Detect which cell encompasses the target text, then output its [x, y] center coordinate. 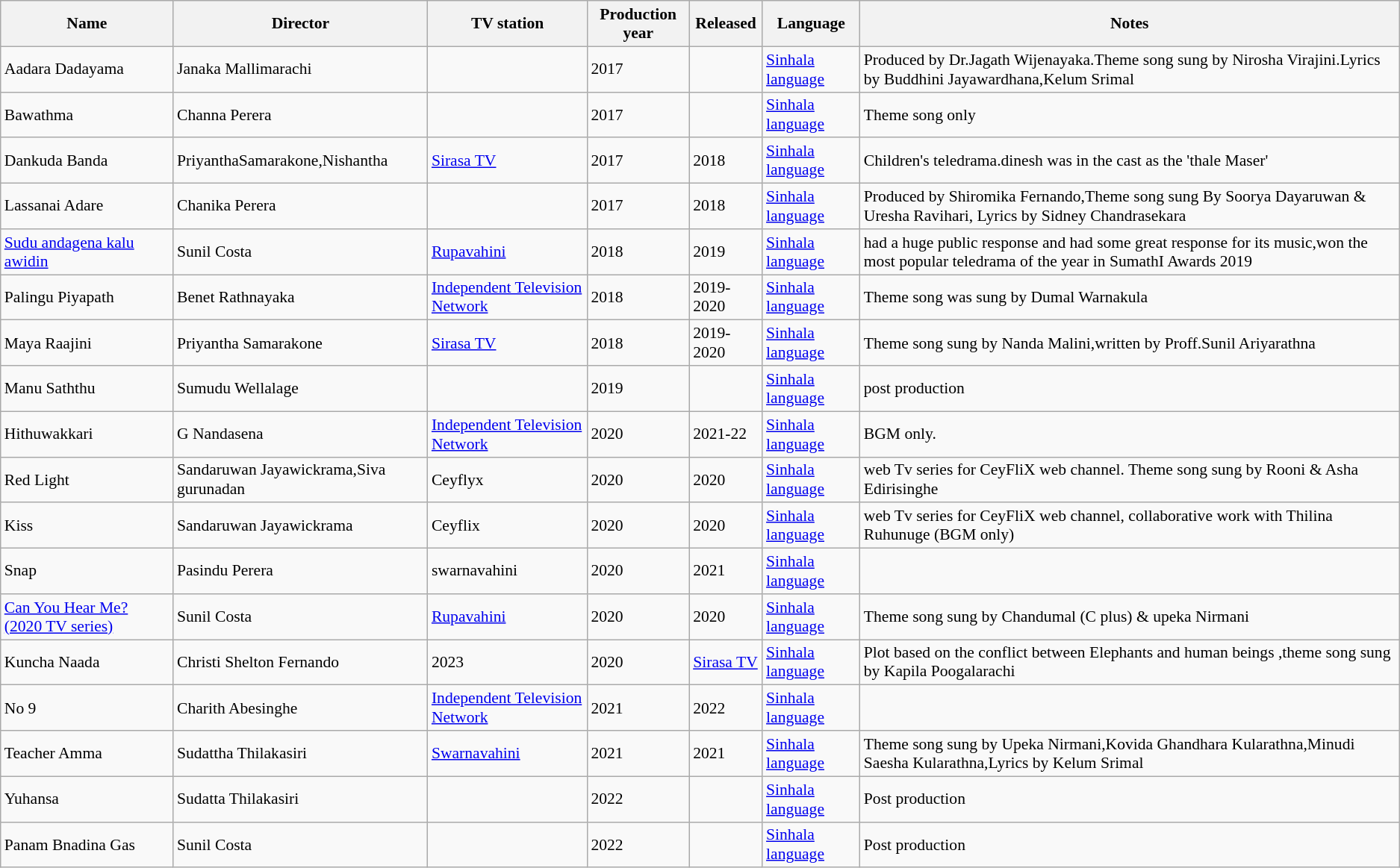
Production year [638, 24]
G Nandasena [300, 434]
Lassanai Adare [87, 206]
Palingu Piyapath [87, 297]
Theme song sung by Upeka Nirmani,Kovida Ghandhara Kularathna,Minudi Saesha Kularathna,Lyrics by Kelum Srimal [1130, 754]
Aadara Dadayama [87, 69]
2021-22 [726, 434]
Theme song was sung by Dumal Warnakula [1130, 297]
Theme song only [1130, 115]
Snap [87, 572]
web Tv series for CeyFliX web channel, collaborative work with Thilina Ruhunuge (BGM only) [1130, 525]
post production [1130, 388]
Sudu andagena kalu awidin [87, 252]
Pasindu Perera [300, 572]
PriyanthaSamarakone,Nishantha [300, 161]
Chanika Perera [300, 206]
Language [811, 24]
BGM only. [1130, 434]
Manu Saththu [87, 388]
Hithuwakkari [87, 434]
Christi Shelton Fernando [300, 663]
Sudatta Thilakasiri [300, 799]
Benet Rathnayaka [300, 297]
Bawathma [87, 115]
Sandaruwan Jayawickrama,Siva gurunadan [300, 479]
Ceyflix [508, 525]
Dankuda Banda [87, 161]
had a huge public response and had some great response for its music,won the most popular teledrama of the year in SumathI Awards 2019 [1130, 252]
Panam Bnadina Gas [87, 845]
swarnavahini [508, 572]
Sudattha Thilakasiri [300, 754]
Produced by Shiromika Fernando,Theme song sung By Soorya Dayaruwan & Uresha Ravihari, Lyrics by Sidney Chandrasekara [1130, 206]
Theme song sung by Chandumal (C plus) & upeka Nirmani [1130, 616]
web Tv series for CeyFliX web channel. Theme song sung by Rooni & Asha Edirisinghe [1130, 479]
Name [87, 24]
Notes [1130, 24]
Released [726, 24]
Produced by Dr.Jagath Wijenayaka.Theme song sung by Nirosha Virajini.Lyrics by Buddhini Jayawardhana,Kelum Srimal [1130, 69]
No 9 [87, 708]
Channa Perera [300, 115]
Sandaruwan Jayawickrama [300, 525]
Kuncha Naada [87, 663]
Red Light [87, 479]
Plot based on the conflict between Elephants and human beings ,theme song sung by Kapila Poogalarachi [1130, 663]
Can You Hear Me? (2020 TV series) [87, 616]
TV station [508, 24]
Children's teledrama.dinesh was in the cast as the 'thale Maser' [1130, 161]
2023 [508, 663]
Priyantha Samarakone [300, 343]
Ceyflyx [508, 479]
Director [300, 24]
Swarnavahini [508, 754]
Charith Abesinghe [300, 708]
Sumudu Wellalage [300, 388]
Yuhansa [87, 799]
Janaka Mallimarachi [300, 69]
Kiss [87, 525]
Maya Raajini [87, 343]
Theme song sung by Nanda Malini,written by Proff.Sunil Ariyarathna [1130, 343]
Teacher Amma [87, 754]
